Detect which cell encompasses the target text, then output its (x, y) center coordinate. 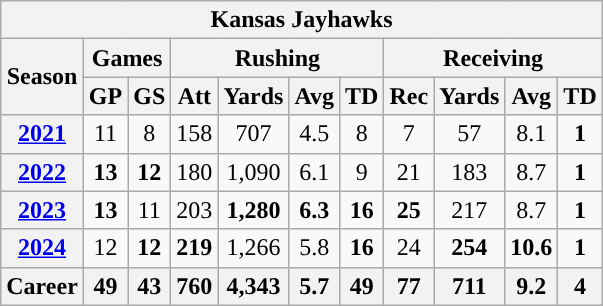
Rec (409, 96)
4,343 (254, 286)
217 (470, 210)
6.3 (314, 210)
Season (42, 77)
180 (194, 172)
24 (409, 248)
Career (42, 286)
10.6 (532, 248)
GP (105, 96)
158 (194, 134)
1,266 (254, 248)
2021 (42, 134)
GS (150, 96)
4.5 (314, 134)
Att (194, 96)
Receiving (493, 58)
711 (470, 286)
5.7 (314, 286)
5.8 (314, 248)
707 (254, 134)
57 (470, 134)
2023 (42, 210)
254 (470, 248)
2022 (42, 172)
Games (126, 58)
8.1 (532, 134)
9 (362, 172)
6.1 (314, 172)
77 (409, 286)
1,280 (254, 210)
4 (580, 286)
25 (409, 210)
Rushing (278, 58)
1,090 (254, 172)
Kansas Jayhawks (302, 20)
183 (470, 172)
2024 (42, 248)
760 (194, 286)
203 (194, 210)
219 (194, 248)
21 (409, 172)
43 (150, 286)
7 (409, 134)
9.2 (532, 286)
